From the cell containing the given text, extract its center point as (X, Y) coordinate. 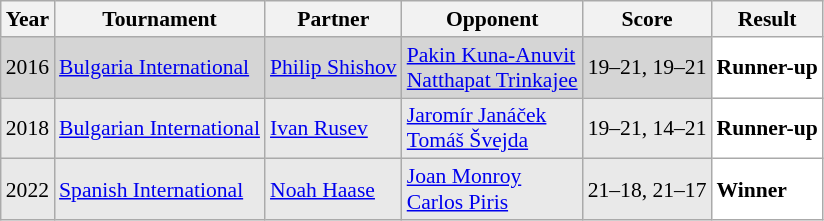
Tournament (160, 19)
2018 (28, 128)
Partner (334, 19)
Jaromír Janáček Tomáš Švejda (492, 128)
2022 (28, 190)
Joan Monroy Carlos Piris (492, 190)
Year (28, 19)
Score (648, 19)
Pakin Kuna-Anuvit Natthapat Trinkajee (492, 68)
2016 (28, 68)
Spanish International (160, 190)
Winner (768, 190)
19–21, 14–21 (648, 128)
Bulgaria International (160, 68)
Ivan Rusev (334, 128)
Opponent (492, 19)
Noah Haase (334, 190)
Philip Shishov (334, 68)
19–21, 19–21 (648, 68)
21–18, 21–17 (648, 190)
Result (768, 19)
Bulgarian International (160, 128)
